Extract the (X, Y) coordinate from the center of the cell holding the provided text.  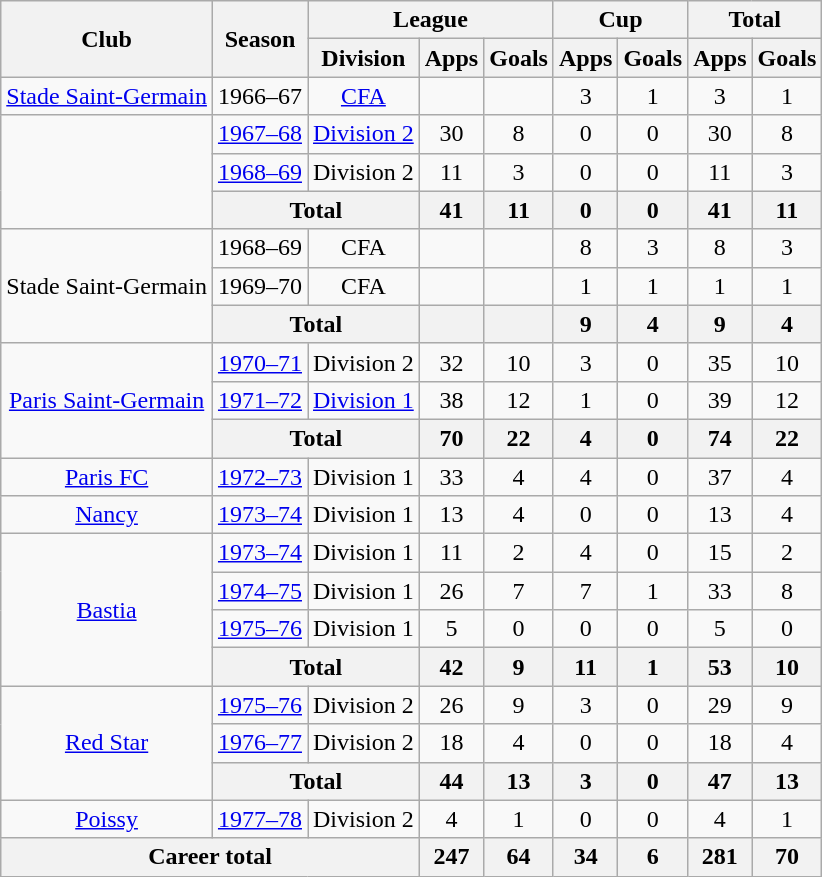
37 (720, 477)
53 (720, 667)
74 (720, 438)
29 (720, 705)
Career total (210, 857)
Paris Saint-Germain (107, 400)
39 (720, 400)
1977–78 (260, 819)
Club (107, 39)
281 (720, 857)
1969–70 (260, 286)
Poissy (107, 819)
42 (451, 667)
Bastia (107, 610)
44 (451, 781)
15 (720, 553)
Division (364, 58)
32 (451, 362)
1974–75 (260, 591)
1970–71 (260, 362)
Red Star (107, 743)
64 (519, 857)
6 (653, 857)
Season (260, 39)
35 (720, 362)
47 (720, 781)
1972–73 (260, 477)
League (431, 20)
1966–67 (260, 96)
Paris FC (107, 477)
1971–72 (260, 400)
1967–68 (260, 134)
Nancy (107, 515)
1976–77 (260, 743)
38 (451, 400)
247 (451, 857)
34 (585, 857)
Cup (620, 20)
